From the cell containing the given text, extract its center point as [x, y] coordinate. 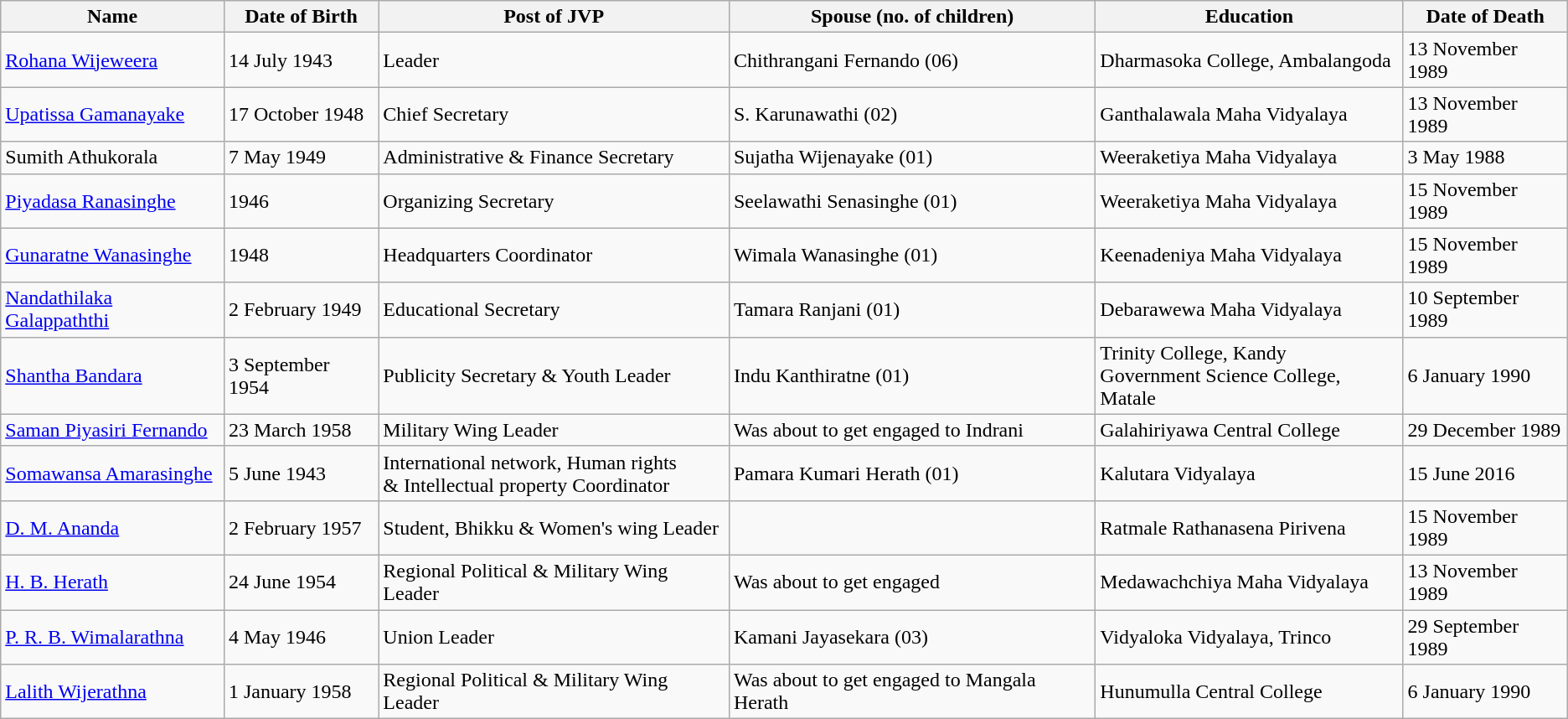
Dharmasoka College, Ambalangoda [1250, 60]
4 May 1946 [301, 637]
Publicity Secretary & Youth Leader [554, 375]
S. Karunawathi (02) [911, 114]
Spouse (no. of children) [911, 17]
Name [112, 17]
17 October 1948 [301, 114]
2 February 1957 [301, 528]
23 March 1958 [301, 430]
Rohana Wijeweera [112, 60]
P. R. B. Wimalarathna [112, 637]
2 February 1949 [301, 310]
1948 [301, 255]
Leader [554, 60]
Was about to get engaged [911, 582]
Nandathilaka Galappaththi [112, 310]
Vidyaloka Vidyalaya, Trinco [1250, 637]
Debarawewa Maha Vidyalaya [1250, 310]
D. M. Ananda [112, 528]
Wimala Wanasinghe (01) [911, 255]
Saman Piyasiri Fernando [112, 430]
Headquarters Coordinator [554, 255]
Education [1250, 17]
29 December 1989 [1485, 430]
Hunumulla Central College [1250, 692]
Date of Birth [301, 17]
14 July 1943 [301, 60]
Somawansa Amarasinghe [112, 473]
15 June 2016 [1485, 473]
Kalutara Vidyalaya [1250, 473]
Chithrangani Fernando (06) [911, 60]
Sujatha Wijenayake (01) [911, 158]
Shantha Bandara [112, 375]
Chief Secretary [554, 114]
Keenadeniya Maha Vidyalaya [1250, 255]
Date of Death [1485, 17]
Student, Bhikku & Women's wing Leader [554, 528]
Upatissa Gamanayake [112, 114]
Tamara Ranjani (01) [911, 310]
Medawachchiya Maha Vidyalaya [1250, 582]
Piyadasa Ranasinghe [112, 201]
Galahiriyawa Central College [1250, 430]
Post of JVP [554, 17]
Seelawathi Senasinghe (01) [911, 201]
Educational Secretary [554, 310]
29 September 1989 [1485, 637]
24 June 1954 [301, 582]
1946 [301, 201]
Administrative & Finance Secretary [554, 158]
Was about to get engaged to Mangala Herath [911, 692]
Kamani Jayasekara (03) [911, 637]
3 May 1988 [1485, 158]
Ratmale Rathanasena Pirivena [1250, 528]
Ganthalawala Maha Vidyalaya [1250, 114]
Pamara Kumari Herath (01) [911, 473]
Union Leader [554, 637]
3 September 1954 [301, 375]
Organizing Secretary [554, 201]
1 January 1958 [301, 692]
Was about to get engaged to Indrani [911, 430]
Military Wing Leader [554, 430]
7 May 1949 [301, 158]
10 September 1989 [1485, 310]
Sumith Athukorala [112, 158]
H. B. Herath [112, 582]
International network, Human rights & Intellectual property Coordinator [554, 473]
Lalith Wijerathna [112, 692]
Trinity College, Kandy Government Science College, Matale [1250, 375]
5 June 1943 [301, 473]
Gunaratne Wanasinghe [112, 255]
Indu Kanthiratne (01) [911, 375]
